Return the [x, y] coordinate for the center point of the cell that contains the specified text.  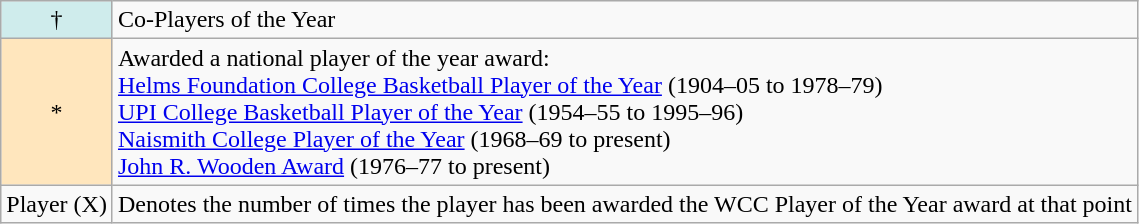
Co-Players of the Year [624, 20]
Player (X) [57, 204]
† [57, 20]
Denotes the number of times the player has been awarded the WCC Player of the Year award at that point [624, 204]
* [57, 112]
